Provide the (X, Y) coordinate of the cell's center where the given text is located.  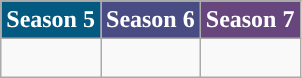
Season 7 (250, 20)
Season 6 (150, 20)
Season 5 (51, 20)
